Return the [X, Y] coordinate for the center point of the cell that contains the specified text.  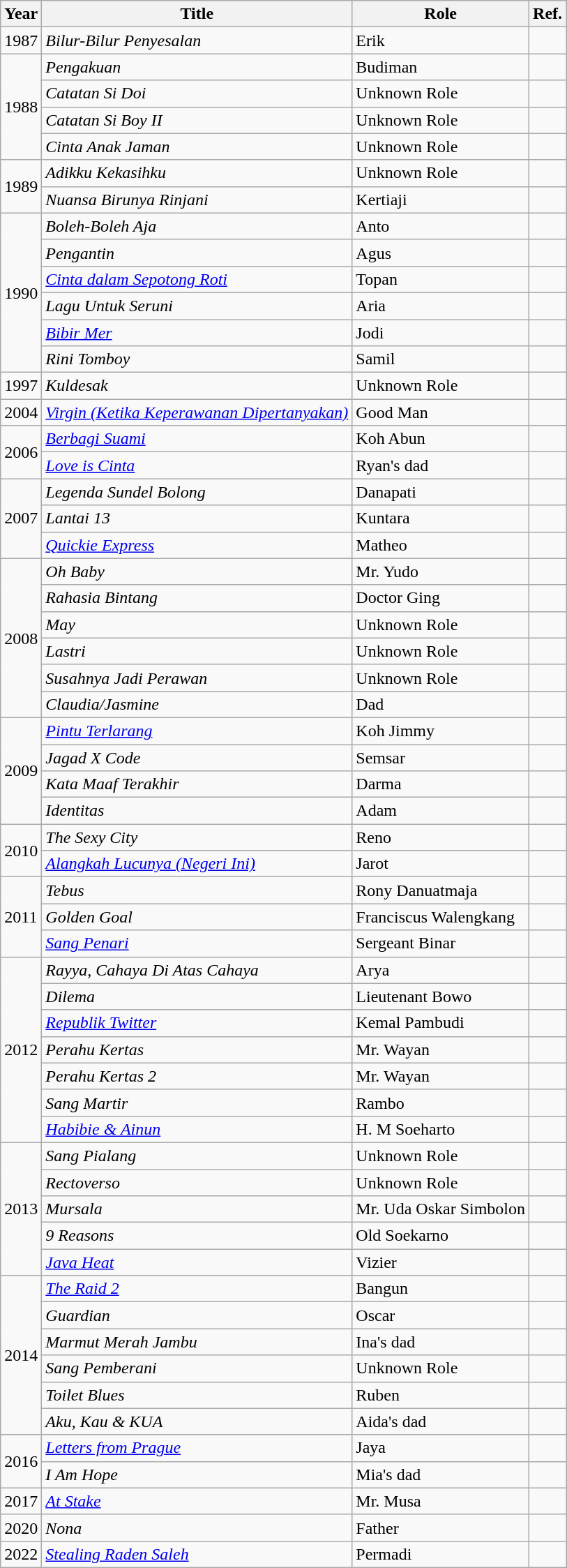
Cinta dalam Sepotong Roti [197, 279]
Nuansa Birunya Rinjani [197, 200]
Quickie Express [197, 545]
Semsar [441, 757]
Lantai 13 [197, 518]
Lagu Untuk Seruni [197, 306]
Ryan's dad [441, 465]
Darma [441, 784]
Marmut Merah Jambu [197, 1342]
Susahnya Jadi Perawan [197, 678]
Koh Abun [441, 439]
Bibir Mer [197, 333]
9 Reasons [197, 1236]
Republik Twitter [197, 1023]
Adikku Kekasihku [197, 173]
Jodi [441, 333]
Rambo [441, 1103]
Erik [441, 40]
Kata Maaf Terakhir [197, 784]
Permadi [441, 1554]
Dad [441, 704]
Adam [441, 811]
Rini Tomboy [197, 359]
Perahu Kertas 2 [197, 1076]
Aria [441, 306]
Lieutenant Bowo [441, 996]
Catatan Si Boy II [197, 120]
2007 [21, 518]
Mr. Uda Oskar Simbolon [441, 1209]
Claudia/Jasmine [197, 704]
2017 [21, 1501]
2016 [21, 1461]
2012 [21, 1050]
Cinta Anak Jaman [197, 147]
Kemal Pambudi [441, 1023]
Danapati [441, 492]
1990 [21, 292]
Mr. Musa [441, 1501]
Boleh-Boleh Aja [197, 226]
2014 [21, 1355]
2022 [21, 1554]
Virgin (Ketika Keperawanan Dipertanyakan) [197, 412]
Topan [441, 279]
1997 [21, 386]
Rony Danuatmaja [441, 890]
Alangkah Lucunya (Negeri Ini) [197, 864]
Nona [197, 1528]
Love is Cinta [197, 465]
Matheo [441, 545]
2008 [21, 638]
Jarot [441, 864]
Sergeant Binar [441, 943]
2011 [21, 917]
Java Heat [197, 1262]
Berbagi Suami [197, 439]
Rayya, Cahaya Di Atas Cahaya [197, 970]
Sang Pialang [197, 1156]
Reno [441, 837]
Vizier [441, 1262]
Anto [441, 226]
At Stake [197, 1501]
May [197, 625]
Perahu Kertas [197, 1050]
Legenda Sundel Bolong [197, 492]
Kuntara [441, 518]
Golden Goal [197, 917]
Jagad X Code [197, 757]
Mr. Yudo [441, 572]
Old Soekarno [441, 1236]
The Sexy City [197, 837]
Role [441, 14]
Doctor Ging [441, 598]
Sang Penari [197, 943]
Bangun [441, 1289]
2004 [21, 412]
Good Man [441, 412]
Tebus [197, 890]
Ruben [441, 1395]
Catatan Si Doi [197, 94]
Rectoverso [197, 1183]
Letters from Prague [197, 1448]
Identitas [197, 811]
Pengantin [197, 253]
Samil [441, 359]
Pintu Terlarang [197, 731]
The Raid 2 [197, 1289]
Budiman [441, 67]
Mia's dad [441, 1474]
Oscar [441, 1315]
Habibie & Ainun [197, 1129]
2009 [21, 770]
Year [21, 14]
2010 [21, 851]
Oh Baby [197, 572]
Dilema [197, 996]
Lastri [197, 651]
Bilur-Bilur Penyesalan [197, 40]
2006 [21, 452]
Father [441, 1528]
2013 [21, 1209]
Title [197, 14]
Guardian [197, 1315]
Aku, Kau & KUA [197, 1421]
Ref. [548, 14]
Mursala [197, 1209]
1987 [21, 40]
2020 [21, 1528]
Sang Martir [197, 1103]
H. M Soeharto [441, 1129]
Stealing Raden Saleh [197, 1554]
Kuldesak [197, 386]
1988 [21, 107]
Toilet Blues [197, 1395]
Arya [441, 970]
Pengakuan [197, 67]
Jaya [441, 1448]
Koh Jimmy [441, 731]
Franciscus Walengkang [441, 917]
Rahasia Bintang [197, 598]
1989 [21, 186]
I Am Hope [197, 1474]
Agus [441, 253]
Aida's dad [441, 1421]
Sang Pemberani [197, 1368]
Kertiaji [441, 200]
Ina's dad [441, 1342]
